Capture the cell that displays the provided text and extract its (x, y) central coordinate. 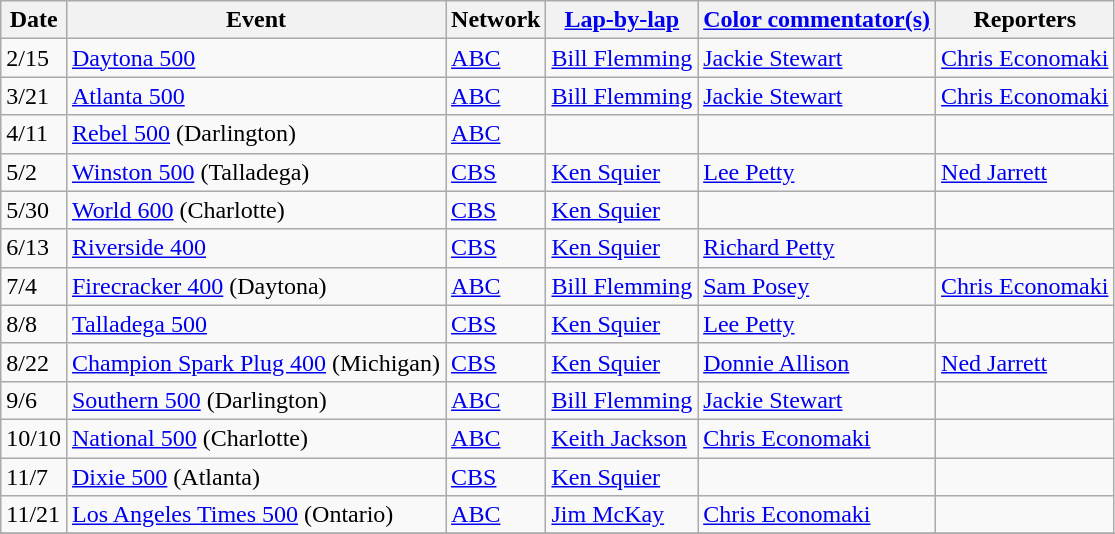
5/30 (34, 210)
Dixie 500 (Atlanta) (256, 477)
Southern 500 (Darlington) (256, 400)
National 500 (Charlotte) (256, 438)
3/21 (34, 96)
5/2 (34, 172)
Rebel 500 (Darlington) (256, 134)
Network (496, 20)
World 600 (Charlotte) (256, 210)
Richard Petty (817, 248)
Daytona 500 (256, 58)
Event (256, 20)
9/6 (34, 400)
Reporters (1025, 20)
Lap-by-lap (622, 20)
Keith Jackson (622, 438)
Donnie Allison (817, 362)
Los Angeles Times 500 (Ontario) (256, 515)
Date (34, 20)
8/22 (34, 362)
Winston 500 (Talladega) (256, 172)
Riverside 400 (256, 248)
2/15 (34, 58)
Firecracker 400 (Daytona) (256, 286)
Champion Spark Plug 400 (Michigan) (256, 362)
Sam Posey (817, 286)
6/13 (34, 248)
11/7 (34, 477)
8/8 (34, 324)
7/4 (34, 286)
Jim McKay (622, 515)
Color commentator(s) (817, 20)
Atlanta 500 (256, 96)
10/10 (34, 438)
4/11 (34, 134)
11/21 (34, 515)
Talladega 500 (256, 324)
